Determine the (x, y) coordinate at the center of the cell enclosing the given text.  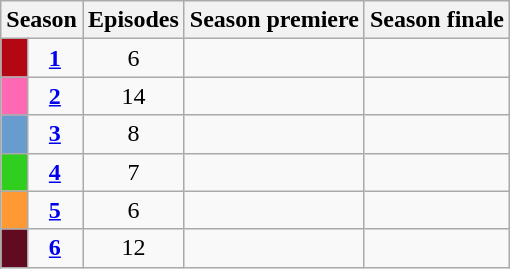
4 (54, 172)
7 (133, 172)
Season finale (436, 20)
Episodes (133, 20)
Season (42, 20)
14 (133, 96)
1 (54, 58)
3 (54, 134)
8 (133, 134)
2 (54, 96)
5 (54, 210)
12 (133, 248)
Season premiere (274, 20)
